Scan for the cell matching the given text and deliver its (x, y) coordinate at center. 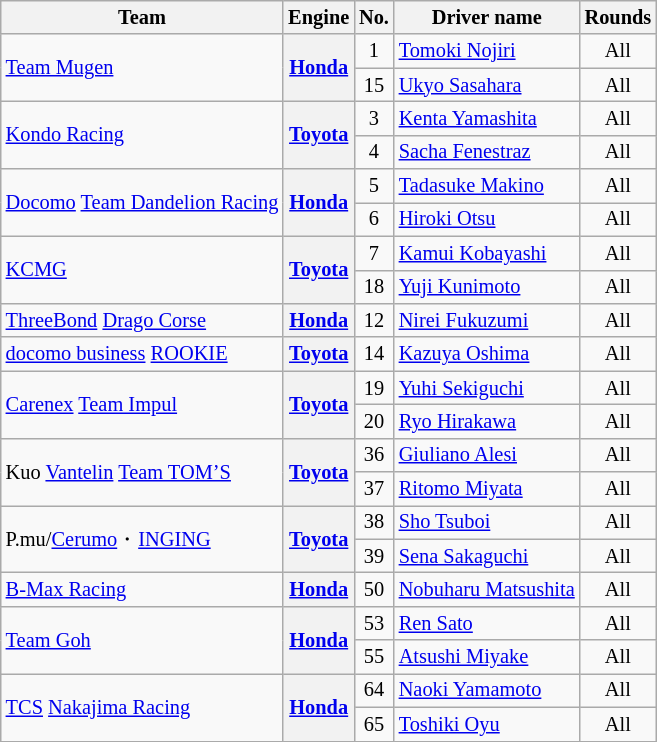
Kondo Racing (142, 134)
Yuhi Sekiguchi (487, 388)
Kazuya Oshima (487, 354)
37 (374, 489)
B-Max Racing (142, 589)
Nobuharu Matsushita (487, 589)
50 (374, 589)
Yuji Kunimoto (487, 287)
Ritomo Miyata (487, 489)
Kenta Yamashita (487, 118)
65 (374, 724)
Team (142, 17)
Driver name (487, 17)
Carenex Team Impul (142, 404)
Atsushi Miyake (487, 657)
Sacha Fenestraz (487, 152)
Naoki Yamamoto (487, 690)
14 (374, 354)
Ren Sato (487, 623)
Giuliano Alesi (487, 455)
39 (374, 556)
53 (374, 623)
docomo business ROOKIE (142, 354)
Docomo Team Dandelion Racing (142, 202)
15 (374, 85)
P.mu/Cerumo・INGING (142, 538)
Hiroki Otsu (487, 219)
6 (374, 219)
Sho Tsuboi (487, 522)
TCS Nakajima Racing (142, 706)
Team Goh (142, 640)
Ukyo Sasahara (487, 85)
Engine (318, 17)
1 (374, 51)
36 (374, 455)
4 (374, 152)
Team Mugen (142, 68)
Kamui Kobayashi (487, 253)
Sena Sakaguchi (487, 556)
ThreeBond Drago Corse (142, 320)
Ryo Hirakawa (487, 421)
19 (374, 388)
18 (374, 287)
Rounds (618, 17)
20 (374, 421)
Tadasuke Makino (487, 186)
Nirei Fukuzumi (487, 320)
55 (374, 657)
38 (374, 522)
64 (374, 690)
7 (374, 253)
5 (374, 186)
KCMG (142, 270)
Kuo Vantelin Team TOM’S (142, 472)
Tomoki Nojiri (487, 51)
3 (374, 118)
12 (374, 320)
Toshiki Oyu (487, 724)
No. (374, 17)
